For the text-containing cell, return its midpoint in (X, Y) coordinate format. 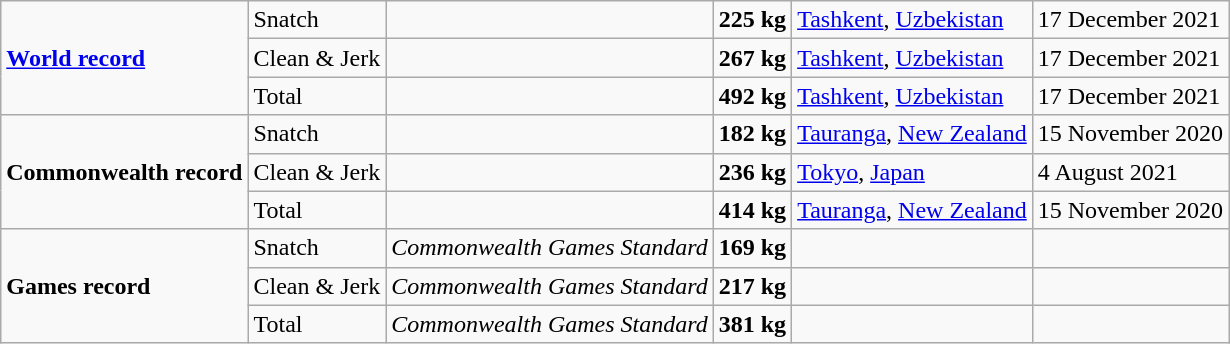
492 kg (752, 96)
267 kg (752, 58)
Commonwealth record (124, 172)
4 August 2021 (1130, 172)
414 kg (752, 210)
Games record (124, 286)
381 kg (752, 324)
225 kg (752, 20)
169 kg (752, 248)
236 kg (752, 172)
182 kg (752, 134)
Tokyo, Japan (912, 172)
217 kg (752, 286)
World record (124, 58)
